Determine the (x, y) coordinate at the center of the cell enclosing the given text.  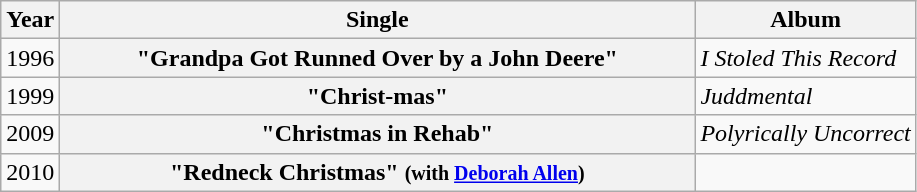
"Redneck Christmas" (with Deborah Allen) (378, 172)
1996 (30, 58)
2010 (30, 172)
1999 (30, 96)
Year (30, 20)
Polyrically Uncorrect (806, 134)
Album (806, 20)
I Stoled This Record (806, 58)
Single (378, 20)
2009 (30, 134)
"Grandpa Got Runned Over by a John Deere" (378, 58)
"Christ-mas" (378, 96)
Juddmental (806, 96)
"Christmas in Rehab" (378, 134)
